Provide the (X, Y) coordinate of the cell's center where the given text is located.  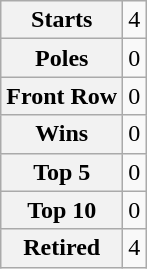
Top 10 (62, 210)
Wins (62, 134)
Starts (62, 20)
Front Row (62, 96)
Top 5 (62, 172)
Poles (62, 58)
Retired (62, 248)
